Search for the cell housing the specified text and yield its [X, Y] center coordinate. 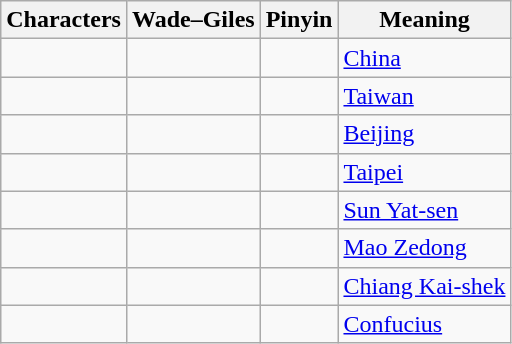
Mao Zedong [424, 248]
Beijing [424, 134]
Chiang Kai-shek [424, 286]
Meaning [424, 20]
China [424, 58]
Sun Yat-sen [424, 210]
Wade–Giles [193, 20]
Characters [64, 20]
Confucius [424, 324]
Taiwan [424, 96]
Pinyin [299, 20]
Taipei [424, 172]
